Identify which cell holds the provided text, then report its (X, Y) central coordinate. 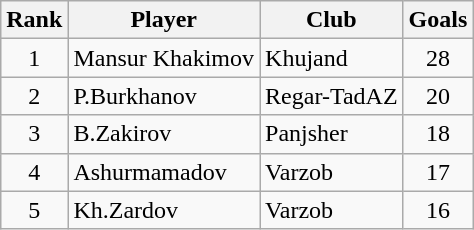
P.Burkhanov (164, 96)
2 (34, 96)
Ashurmamadov (164, 172)
1 (34, 58)
28 (438, 58)
Regar-TadAZ (332, 96)
4 (34, 172)
16 (438, 210)
Panjsher (332, 134)
Kh.Zardov (164, 210)
Rank (34, 20)
Khujand (332, 58)
Player (164, 20)
17 (438, 172)
Mansur Khakimov (164, 58)
5 (34, 210)
20 (438, 96)
3 (34, 134)
18 (438, 134)
Club (332, 20)
Goals (438, 20)
B.Zakirov (164, 134)
